Return [x, y] of the center of cell containing provided text 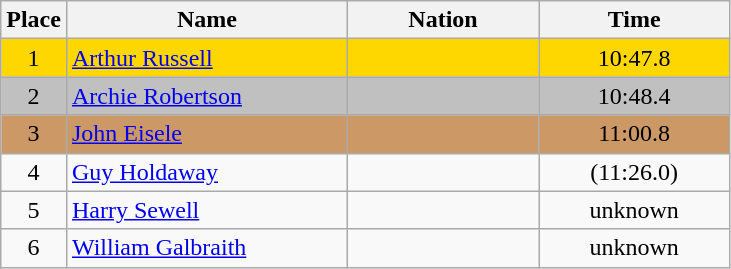
10:47.8 [634, 58]
William Galbraith [206, 248]
John Eisele [206, 134]
Nation [444, 20]
Name [206, 20]
4 [34, 172]
6 [34, 248]
Place [34, 20]
3 [34, 134]
1 [34, 58]
(11:26.0) [634, 172]
Archie Robertson [206, 96]
11:00.8 [634, 134]
10:48.4 [634, 96]
Time [634, 20]
Guy Holdaway [206, 172]
Harry Sewell [206, 210]
Arthur Russell [206, 58]
2 [34, 96]
5 [34, 210]
